Detect which cell encompasses the target text, then output its [x, y] center coordinate. 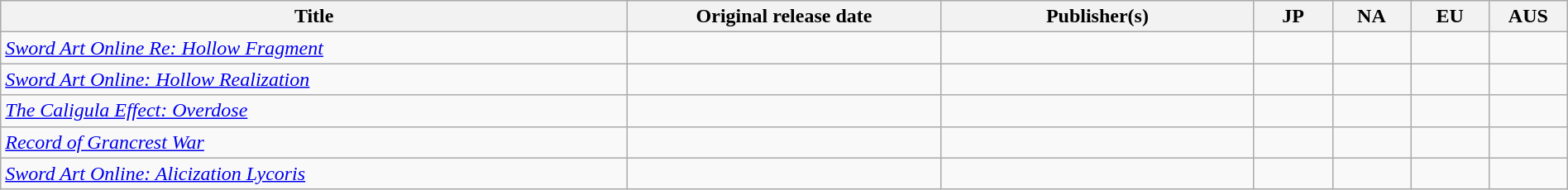
Publisher(s) [1097, 17]
Sword Art Online: Alicization Lycoris [314, 173]
AUS [1528, 17]
NA [1371, 17]
Title [314, 17]
Sword Art Online: Hollow Realization [314, 79]
The Caligula Effect: Overdose [314, 111]
Original release date [784, 17]
JP [1293, 17]
EU [1451, 17]
Record of Grancrest War [314, 142]
Sword Art Online Re: Hollow Fragment [314, 48]
